Locate the cell with the specified text and output its (x, y) center coordinate. 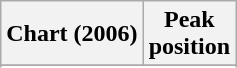
Chart (2006) (72, 34)
Peak position (189, 34)
